From the cell containing the given text, extract its center point as [x, y] coordinate. 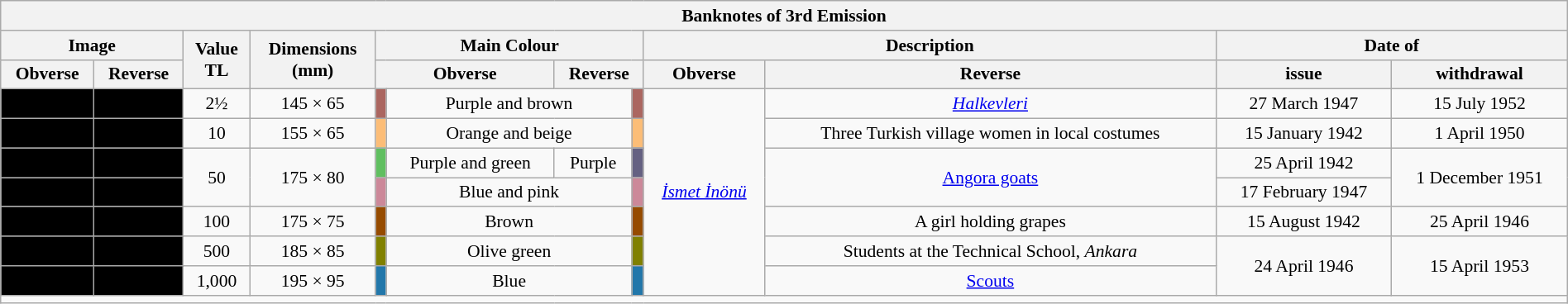
Blue [509, 281]
24 April 1946 [1303, 266]
Purple [593, 163]
Olive green [509, 251]
175 × 80 [313, 177]
Orange and beige [509, 134]
Purple and brown [509, 104]
50 [217, 177]
İsmet İnönü [704, 192]
Dimensions(mm) [313, 59]
2½ [217, 104]
Three Turkish village women in local costumes [991, 134]
15 July 1952 [1480, 104]
10 [217, 134]
Scouts [991, 281]
Description [930, 45]
Halkevleri [991, 104]
Date of [1391, 45]
145 × 65 [313, 104]
195 × 95 [313, 281]
27 March 1947 [1303, 104]
ValueTL [217, 59]
185 × 85 [313, 251]
100 [217, 222]
1 December 1951 [1480, 177]
A girl holding grapes [991, 222]
25 April 1942 [1303, 163]
1,000 [217, 281]
15 April 1953 [1480, 266]
155 × 65 [313, 134]
15 January 1942 [1303, 134]
withdrawal [1480, 74]
1 April 1950 [1480, 134]
15 August 1942 [1303, 222]
Image [93, 45]
Angora goats [991, 177]
500 [217, 251]
25 April 1946 [1480, 222]
175 × 75 [313, 222]
Students at the Technical School, Ankara [991, 251]
Brown [509, 222]
Blue and pink [509, 192]
17 February 1947 [1303, 192]
issue [1303, 74]
Purple and green [470, 163]
Banknotes of 3rd Emission [784, 16]
Main Colour [509, 45]
